Pinpoint the cell where the given text exists, returning its (x, y) midpoint coordinate. 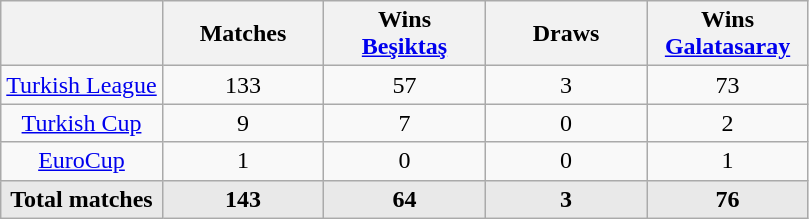
133 (243, 85)
Turkish Cup (82, 123)
Matches (243, 34)
7 (405, 123)
76 (728, 199)
143 (243, 199)
2 (728, 123)
EuroCup (82, 161)
WinsGalatasaray (728, 34)
WinsBeşiktaş (405, 34)
9 (243, 123)
Turkish League (82, 85)
73 (728, 85)
Total matches (82, 199)
64 (405, 199)
57 (405, 85)
Draws (566, 34)
